Locate the cell with the specified text and output its (x, y) center coordinate. 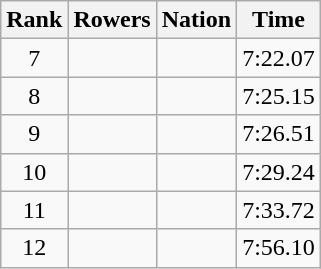
8 (34, 96)
7:22.07 (279, 58)
12 (34, 248)
7:56.10 (279, 248)
7:25.15 (279, 96)
Time (279, 20)
7:29.24 (279, 172)
10 (34, 172)
11 (34, 210)
7:33.72 (279, 210)
9 (34, 134)
7:26.51 (279, 134)
Rank (34, 20)
Nation (196, 20)
Rowers (112, 20)
7 (34, 58)
